Determine the (X, Y) coordinate at the center of the cell enclosing the given text.  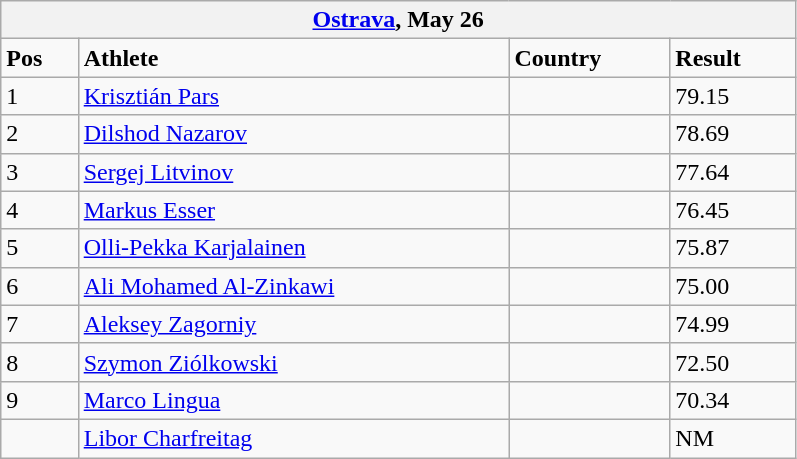
Country (590, 58)
NM (733, 438)
Dilshod Nazarov (294, 134)
75.00 (733, 286)
75.87 (733, 248)
78.69 (733, 134)
6 (40, 286)
Athlete (294, 58)
Result (733, 58)
79.15 (733, 96)
8 (40, 362)
2 (40, 134)
3 (40, 172)
77.64 (733, 172)
Ostrava, May 26 (398, 20)
Pos (40, 58)
72.50 (733, 362)
74.99 (733, 324)
7 (40, 324)
Krisztián Pars (294, 96)
Aleksey Zagorniy (294, 324)
5 (40, 248)
Ali Mohamed Al-Zinkawi (294, 286)
9 (40, 400)
76.45 (733, 210)
Olli-Pekka Karjalainen (294, 248)
70.34 (733, 400)
Sergej Litvinov (294, 172)
Szymon Ziólkowski (294, 362)
Markus Esser (294, 210)
4 (40, 210)
1 (40, 96)
Libor Charfreitag (294, 438)
Marco Lingua (294, 400)
